Scan for the cell matching the given text and deliver its (x, y) coordinate at center. 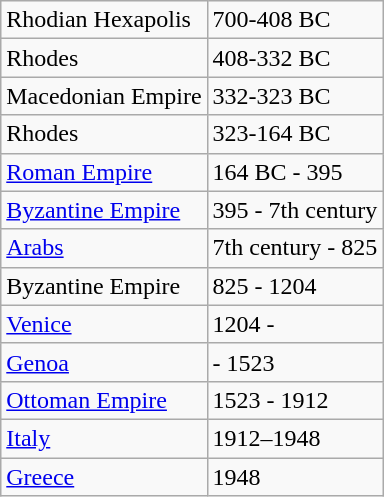
Rhodian Hexapolis (104, 20)
164 BC - 395 (295, 172)
1204 - (295, 324)
7th century - 825 (295, 248)
Roman Empire (104, 172)
Macedonian Empire (104, 96)
1912–1948 (295, 438)
825 - 1204 (295, 286)
- 1523 (295, 362)
408-332 BC (295, 58)
1523 - 1912 (295, 400)
395 - 7th century (295, 210)
Arabs (104, 248)
323-164 BC (295, 134)
332-323 BC (295, 96)
Greece (104, 477)
700-408 BC (295, 20)
Italy (104, 438)
Venice (104, 324)
Genoa (104, 362)
1948 (295, 477)
Ottoman Empire (104, 400)
